From the cell containing the given text, extract its center point as (x, y) coordinate. 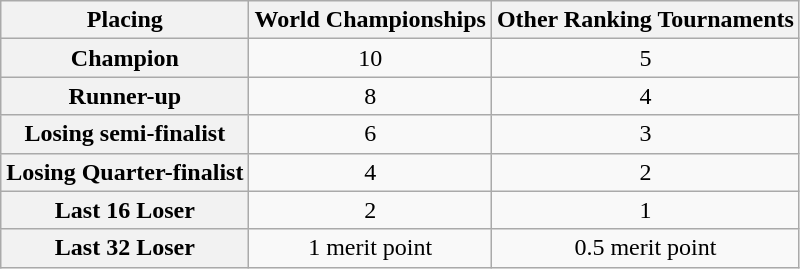
Losing Quarter-finalist (125, 172)
10 (370, 58)
Champion (125, 58)
1 (645, 210)
Losing semi-finalist (125, 134)
Other Ranking Tournaments (645, 20)
Placing (125, 20)
Last 16 Loser (125, 210)
1 merit point (370, 248)
8 (370, 96)
Last 32 Loser (125, 248)
3 (645, 134)
0.5 merit point (645, 248)
5 (645, 58)
World Championships (370, 20)
Runner-up (125, 96)
6 (370, 134)
